Extract the [x, y] coordinate from the center of the cell holding the provided text.  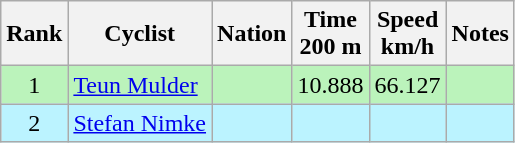
Time200 m [330, 34]
Nation [252, 34]
10.888 [330, 85]
Notes [480, 34]
Stefan Nimke [140, 123]
66.127 [408, 85]
Teun Mulder [140, 85]
1 [34, 85]
Cyclist [140, 34]
2 [34, 123]
Speedkm/h [408, 34]
Rank [34, 34]
